Return the [x, y] coordinate for the center point of the cell that contains the specified text.  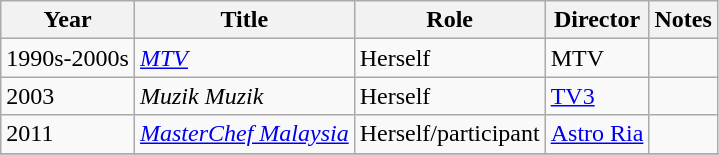
1990s-2000s [68, 58]
Astro Ria [597, 134]
Director [597, 20]
Notes [683, 20]
2011 [68, 134]
Year [68, 20]
Muzik Muzik [244, 96]
TV3 [597, 96]
2003 [68, 96]
Title [244, 20]
Role [450, 20]
MasterChef Malaysia [244, 134]
Herself/participant [450, 134]
